Return (x, y) of the center of cell containing provided text 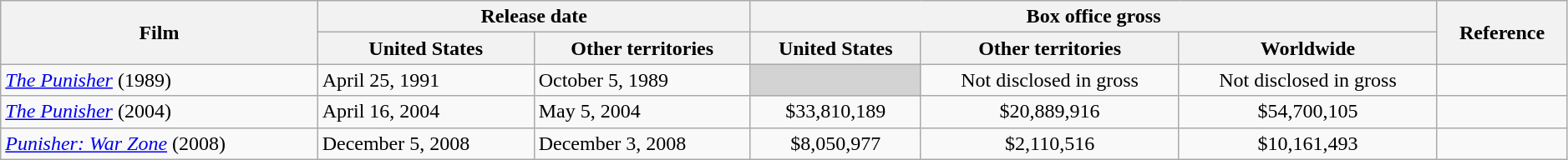
Film (159, 32)
$8,050,977 (835, 143)
$33,810,189 (835, 112)
April 16, 2004 (426, 112)
Box office gross (1094, 17)
Worldwide (1308, 48)
October 5, 1989 (642, 80)
The Punisher (1989) (159, 80)
$2,110,516 (1049, 143)
December 5, 2008 (426, 143)
Reference (1502, 32)
$54,700,105 (1308, 112)
May 5, 2004 (642, 112)
$10,161,493 (1308, 143)
Release date (534, 17)
$20,889,916 (1049, 112)
April 25, 1991 (426, 80)
December 3, 2008 (642, 143)
The Punisher (2004) (159, 112)
Punisher: War Zone (2008) (159, 143)
